Search for the cell housing the specified text and yield its [X, Y] center coordinate. 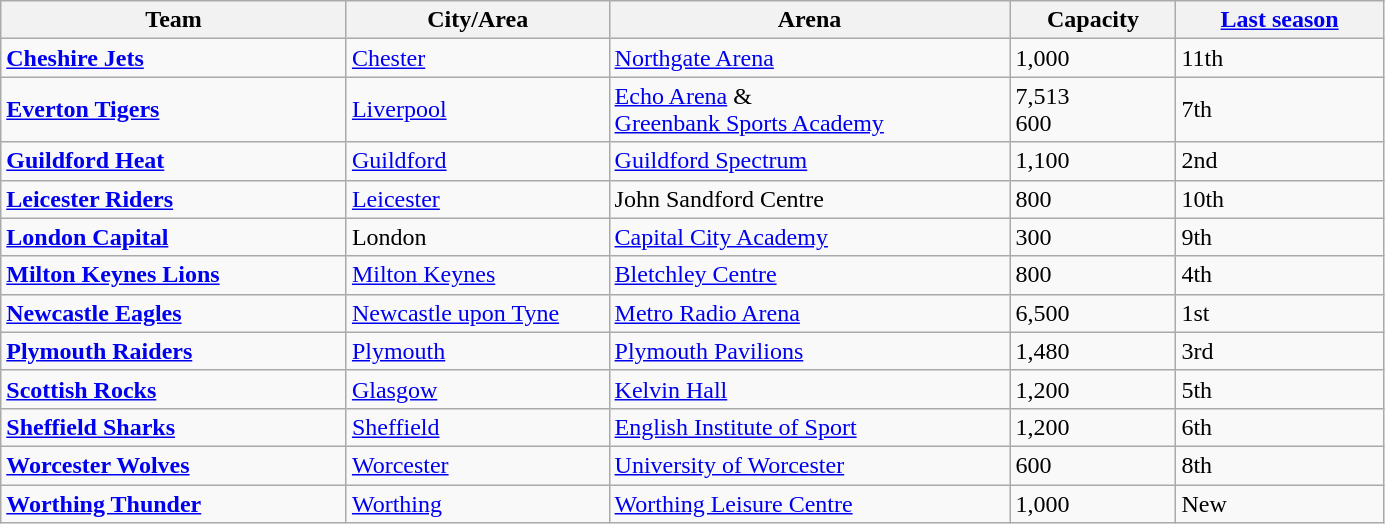
7th [1280, 110]
300 [1093, 237]
Milton Keynes [478, 275]
7,513 600 [1093, 110]
6th [1280, 427]
Milton Keynes Lions [174, 275]
Sheffield Sharks [174, 427]
Glasgow [478, 389]
Newcastle Eagles [174, 313]
Metro Radio Arena [810, 313]
Everton Tigers [174, 110]
1st [1280, 313]
600 [1093, 465]
Scottish Rocks [174, 389]
Plymouth Pavilions [810, 351]
Guildford Spectrum [810, 161]
10th [1280, 199]
Plymouth Raiders [174, 351]
Guildford [478, 161]
Plymouth [478, 351]
1,100 [1093, 161]
Capacity [1093, 20]
New [1280, 503]
Sheffield [478, 427]
2nd [1280, 161]
Kelvin Hall [810, 389]
Worcester Wolves [174, 465]
Leicester [478, 199]
9th [1280, 237]
Capital City Academy [810, 237]
Echo Arena & Greenbank Sports Academy [810, 110]
Arena [810, 20]
London Capital [174, 237]
Worthing [478, 503]
Liverpool [478, 110]
City/Area [478, 20]
5th [1280, 389]
1,480 [1093, 351]
Last season [1280, 20]
Worthing Thunder [174, 503]
John Sandford Centre [810, 199]
English Institute of Sport [810, 427]
4th [1280, 275]
Cheshire Jets [174, 58]
Worcester [478, 465]
6,500 [1093, 313]
Worthing Leisure Centre [810, 503]
Leicester Riders [174, 199]
Northgate Arena [810, 58]
3rd [1280, 351]
Chester [478, 58]
London [478, 237]
Team [174, 20]
Newcastle upon Tyne [478, 313]
8th [1280, 465]
11th [1280, 58]
Bletchley Centre [810, 275]
University of Worcester [810, 465]
Guildford Heat [174, 161]
